Pinpoint the cell where the given text exists, returning its (x, y) midpoint coordinate. 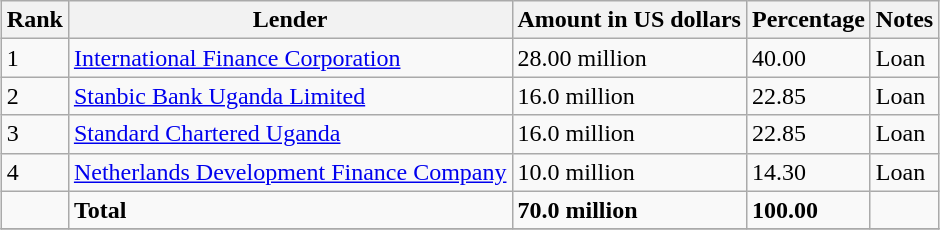
Percentage (808, 20)
40.00 (808, 58)
1 (34, 58)
Standard Chartered Uganda (290, 134)
3 (34, 134)
10.0 million (629, 172)
Lender (290, 20)
28.00 million (629, 58)
Notes (904, 20)
70.0 million (629, 210)
2 (34, 96)
100.00 (808, 210)
Netherlands Development Finance Company (290, 172)
Total (290, 210)
Rank (34, 20)
4 (34, 172)
14.30 (808, 172)
Stanbic Bank Uganda Limited (290, 96)
Amount in US dollars (629, 20)
International Finance Corporation (290, 58)
